Search for the cell housing the specified text and yield its (X, Y) center coordinate. 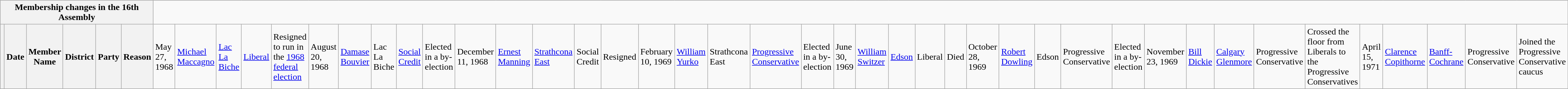
April 15, 1971 (1372, 56)
December 11, 1968 (476, 56)
Membership changes in the 16th Assembly (77, 13)
Ernest Manning (514, 56)
August 20, 1968 (324, 56)
Clarence Copithorne (1405, 56)
November 23, 1969 (1165, 56)
William Switzer (872, 56)
Resigned (620, 56)
Michael Maccagno (196, 56)
Member Name (45, 56)
Date (16, 56)
Party (109, 56)
William Yurko (691, 56)
Banff-Cochrane (1446, 56)
February 10, 1969 (656, 56)
Bill Dickie (1201, 56)
June 30, 1969 (844, 56)
Robert Dowling (1017, 56)
District (79, 56)
October 28, 1969 (983, 56)
Joined the Progressive Conservative caucus (1542, 56)
May 27, 1968 (164, 56)
Calgary Glenmore (1234, 56)
Reason (137, 56)
Died (955, 56)
Damase Bouvier (355, 56)
Crossed the floor from Liberals to the Progressive Conservatives (1332, 56)
Resigned to run in the 1968 federal election (290, 56)
